Output the [x, y] coordinate of the center of the cell containing the given text.  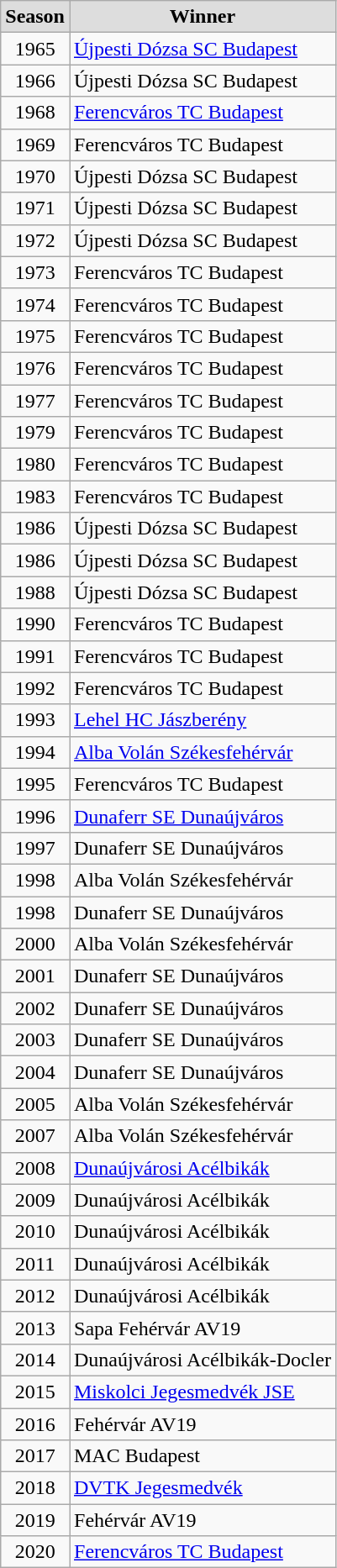
2015 [35, 1392]
2019 [35, 1520]
1983 [35, 497]
1975 [35, 336]
1972 [35, 240]
2011 [35, 1264]
Winner [202, 17]
1992 [35, 688]
1997 [35, 848]
1977 [35, 401]
1990 [35, 624]
1976 [35, 368]
2014 [35, 1360]
2004 [35, 1072]
1988 [35, 592]
2001 [35, 976]
Season [35, 17]
1996 [35, 816]
Dunaújvárosi Acélbikák-Docler [202, 1360]
2008 [35, 1168]
1980 [35, 465]
1994 [35, 752]
1968 [35, 113]
1974 [35, 304]
2020 [35, 1552]
2010 [35, 1232]
2016 [35, 1424]
2013 [35, 1328]
2007 [35, 1136]
1995 [35, 784]
2002 [35, 1008]
MAC Budapest [202, 1456]
1969 [35, 145]
2012 [35, 1296]
2000 [35, 944]
1991 [35, 656]
2003 [35, 1040]
1971 [35, 208]
1979 [35, 433]
DVTK Jegesmedvék [202, 1488]
Miskolci Jegesmedvék JSE [202, 1392]
1993 [35, 720]
2018 [35, 1488]
1965 [35, 49]
1966 [35, 81]
2005 [35, 1104]
2017 [35, 1456]
1973 [35, 272]
2009 [35, 1200]
1970 [35, 176]
Sapa Fehérvár AV19 [202, 1328]
Lehel HC Jászberény [202, 720]
